Locate the cell with the specified text and output its [x, y] center coordinate. 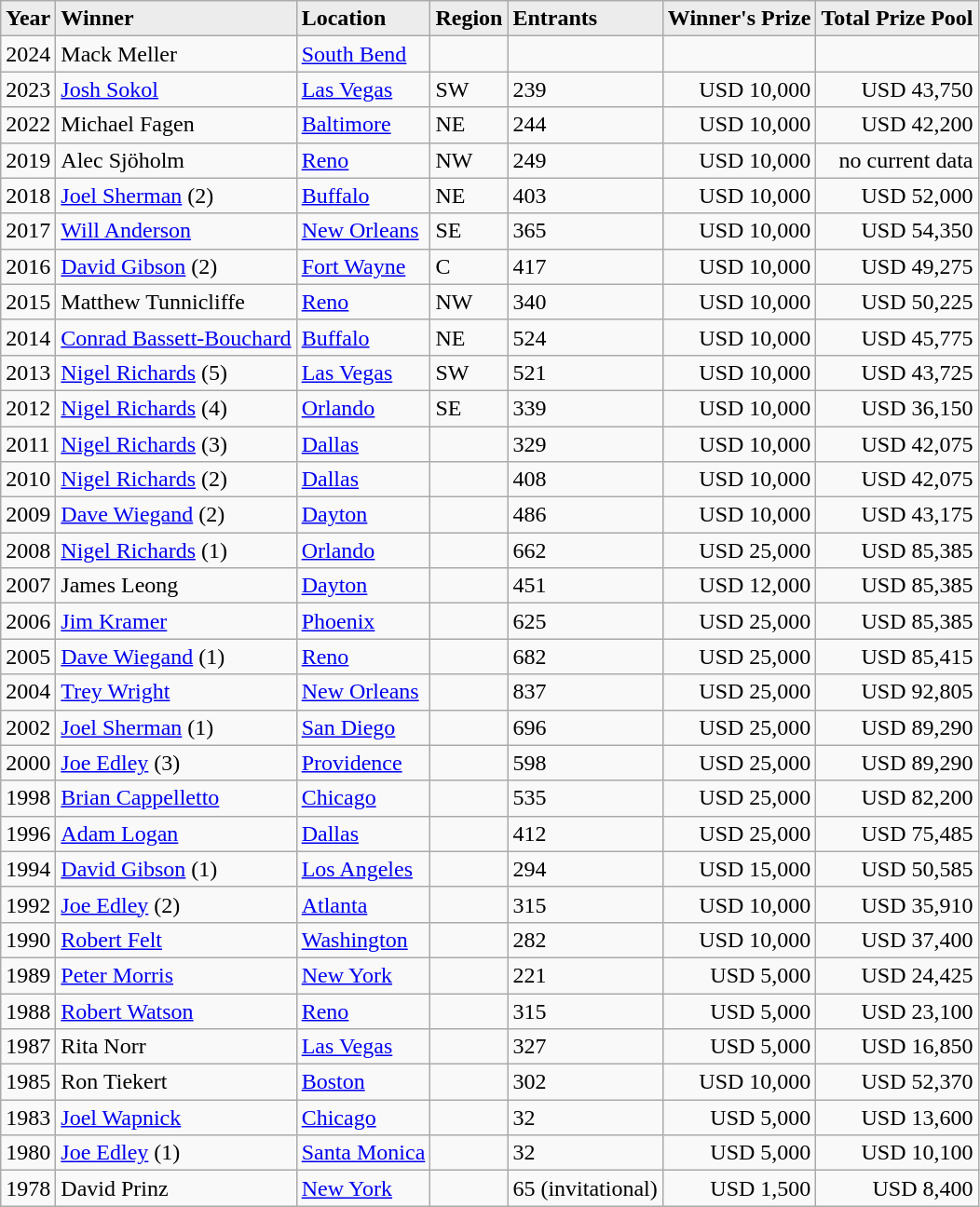
USD 1,500 [740, 1188]
2010 [28, 480]
Nigel Richards (5) [176, 373]
Alec Sjöholm [176, 160]
USD 50,225 [897, 302]
USD 75,485 [897, 834]
USD 23,100 [897, 1010]
Nigel Richards (1) [176, 550]
Rita Norr [176, 1047]
2018 [28, 196]
Providence [363, 763]
1987 [28, 1047]
Winner's Prize [740, 19]
2006 [28, 621]
662 [585, 550]
USD 50,585 [897, 869]
Dave Wiegand (1) [176, 657]
Joel Sherman (2) [176, 196]
1998 [28, 798]
412 [585, 834]
2016 [28, 266]
David Gibson (1) [176, 869]
USD 82,200 [897, 798]
James Leong [176, 586]
David Gibson (2) [176, 266]
837 [585, 692]
2019 [28, 160]
1994 [28, 869]
USD 43,750 [897, 89]
Joel Wapnick [176, 1118]
Joel Sherman (1) [176, 727]
Will Anderson [176, 231]
2013 [28, 373]
244 [585, 125]
USD 52,370 [897, 1082]
USD 10,100 [897, 1153]
Matthew Tunnicliffe [176, 302]
2000 [28, 763]
2005 [28, 657]
Region [470, 19]
2014 [28, 337]
2022 [28, 125]
339 [585, 408]
USD 42,200 [897, 125]
USD 49,275 [897, 266]
USD 12,000 [740, 586]
1980 [28, 1153]
USD 24,425 [897, 975]
327 [585, 1047]
2008 [28, 550]
USD 52,000 [897, 196]
no current data [897, 160]
USD 13,600 [897, 1118]
Ron Tiekert [176, 1082]
Robert Watson [176, 1010]
2011 [28, 444]
Conrad Bassett-Bouchard [176, 337]
USD 45,775 [897, 337]
2009 [28, 515]
Year [28, 19]
282 [585, 940]
365 [585, 231]
Location [363, 19]
521 [585, 373]
2004 [28, 692]
Total Prize Pool [897, 19]
1989 [28, 975]
1992 [28, 904]
Mack Meller [176, 54]
Robert Felt [176, 940]
USD 43,175 [897, 515]
Jim Kramer [176, 621]
2017 [28, 231]
Baltimore [363, 125]
417 [585, 266]
1985 [28, 1082]
Trey Wright [176, 692]
USD 35,910 [897, 904]
South Bend [363, 54]
Dave Wiegand (2) [176, 515]
San Diego [363, 727]
329 [585, 444]
221 [585, 975]
249 [585, 160]
239 [585, 89]
Joe Edley (1) [176, 1153]
Michael Fagen [176, 125]
486 [585, 515]
696 [585, 727]
2024 [28, 54]
2007 [28, 586]
Boston [363, 1082]
USD 85,415 [897, 657]
Josh Sokol [176, 89]
USD 54,350 [897, 231]
535 [585, 798]
USD 15,000 [740, 869]
Joe Edley (2) [176, 904]
403 [585, 196]
1978 [28, 1188]
2012 [28, 408]
Nigel Richards (3) [176, 444]
Washington [363, 940]
2015 [28, 302]
Peter Morris [176, 975]
Entrants [585, 19]
Atlanta [363, 904]
524 [585, 337]
C [470, 266]
Joe Edley (3) [176, 763]
1983 [28, 1118]
625 [585, 621]
2002 [28, 727]
1996 [28, 834]
Nigel Richards (4) [176, 408]
65 (invitational) [585, 1188]
USD 16,850 [897, 1047]
Brian Cappelletto [176, 798]
1988 [28, 1010]
Los Angeles [363, 869]
340 [585, 302]
USD 92,805 [897, 692]
USD 43,725 [897, 373]
1990 [28, 940]
Fort Wayne [363, 266]
Santa Monica [363, 1153]
682 [585, 657]
Nigel Richards (2) [176, 480]
598 [585, 763]
USD 37,400 [897, 940]
David Prinz [176, 1188]
USD 36,150 [897, 408]
302 [585, 1082]
451 [585, 586]
Adam Logan [176, 834]
2023 [28, 89]
Phoenix [363, 621]
USD 8,400 [897, 1188]
Winner [176, 19]
294 [585, 869]
408 [585, 480]
